Output the (x, y) coordinate of the center of the cell containing the given text.  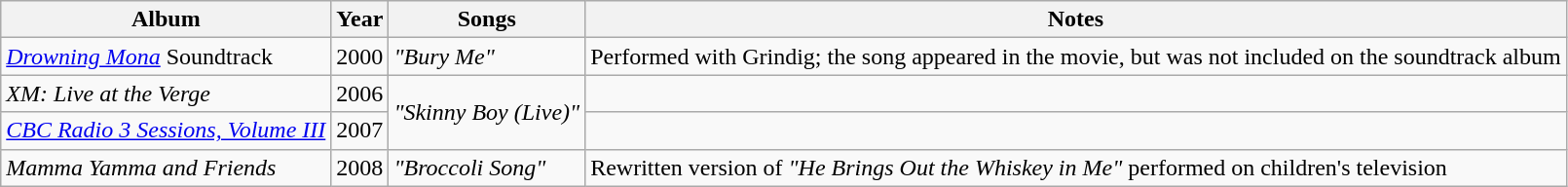
2006 (360, 93)
Songs (487, 19)
Year (360, 19)
Drowning Mona Soundtrack (166, 56)
Rewritten version of "He Brings Out the Whiskey in Me" performed on children's television (1076, 168)
2007 (360, 131)
2008 (360, 168)
Album (166, 19)
"Bury Me" (487, 56)
XM: Live at the Verge (166, 93)
Mamma Yamma and Friends (166, 168)
"Broccoli Song" (487, 168)
Performed with Grindig; the song appeared in the movie, but was not included on the soundtrack album (1076, 56)
Notes (1076, 19)
2000 (360, 56)
CBC Radio 3 Sessions, Volume III (166, 131)
"Skinny Boy (Live)" (487, 112)
